Return (x, y) of the center of cell containing provided text 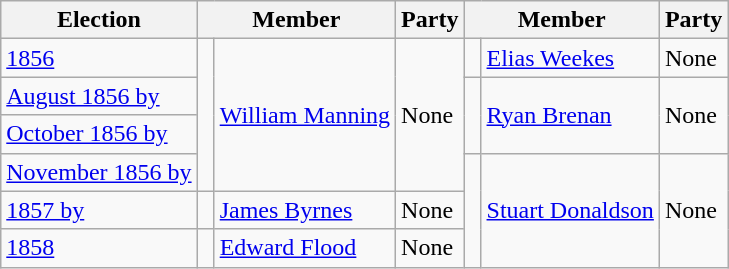
William Manning (304, 115)
1858 (99, 248)
August 1856 by (99, 96)
Ryan Brenan (570, 115)
1857 by (99, 210)
October 1856 by (99, 134)
James Byrnes (304, 210)
1856 (99, 58)
Election (99, 20)
Stuart Donaldson (570, 210)
November 1856 by (99, 172)
Elias Weekes (570, 58)
Edward Flood (304, 248)
